Search for the cell housing the specified text and yield its [X, Y] center coordinate. 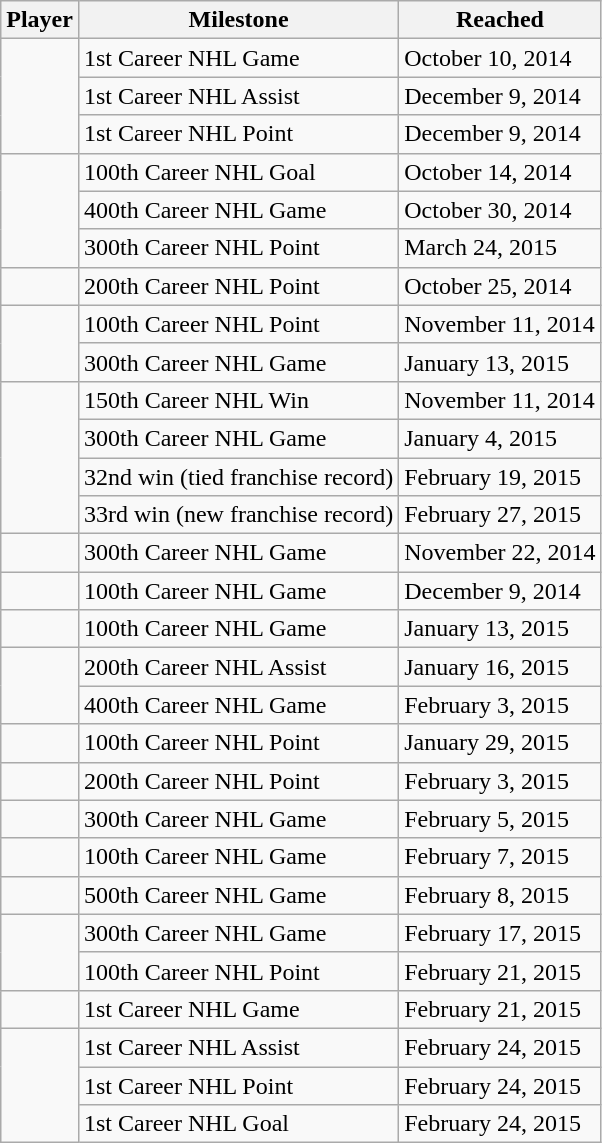
February 19, 2015 [500, 477]
300th Career NHL Point [238, 248]
February 27, 2015 [500, 515]
February 17, 2015 [500, 933]
1st Career NHL Goal [238, 1124]
32nd win (tied franchise record) [238, 477]
200th Career NHL Assist [238, 667]
33rd win (new franchise record) [238, 515]
October 30, 2014 [500, 210]
October 10, 2014 [500, 58]
150th Career NHL Win [238, 400]
100th Career NHL Goal [238, 172]
October 14, 2014 [500, 172]
February 7, 2015 [500, 857]
Player [40, 20]
October 25, 2014 [500, 286]
Milestone [238, 20]
February 8, 2015 [500, 895]
November 22, 2014 [500, 553]
Reached [500, 20]
January 29, 2015 [500, 743]
March 24, 2015 [500, 248]
500th Career NHL Game [238, 895]
January 4, 2015 [500, 438]
February 5, 2015 [500, 819]
January 16, 2015 [500, 667]
